Output the [x, y] coordinate of the center of the cell containing the given text.  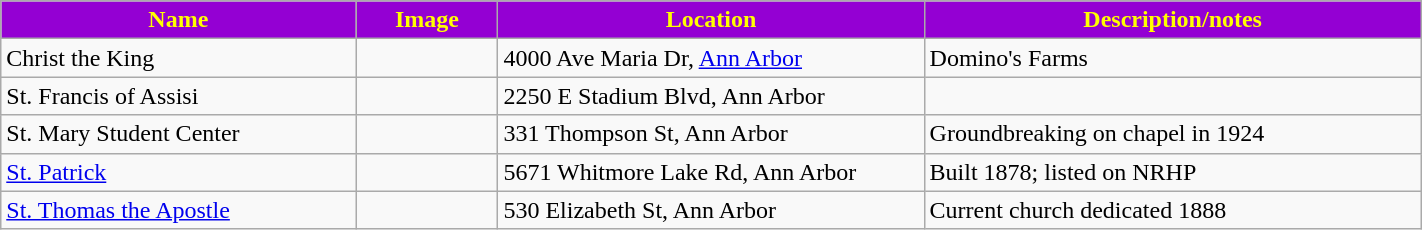
Groundbreaking on chapel in 1924 [1172, 134]
331 Thompson St, Ann Arbor [711, 134]
Location [711, 20]
Image [427, 20]
St. Francis of Assisi [178, 96]
St. Mary Student Center [178, 134]
2250 E Stadium Blvd, Ann Arbor [711, 96]
St. Thomas the Apostle [178, 210]
Name [178, 20]
Domino's Farms [1172, 58]
St. Patrick [178, 172]
5671 Whitmore Lake Rd, Ann Arbor [711, 172]
4000 Ave Maria Dr, Ann Arbor [711, 58]
Description/notes [1172, 20]
530 Elizabeth St, Ann Arbor [711, 210]
Built 1878; listed on NRHP [1172, 172]
Christ the King [178, 58]
Current church dedicated 1888 [1172, 210]
